Scan for the cell matching the given text and deliver its [x, y] coordinate at center. 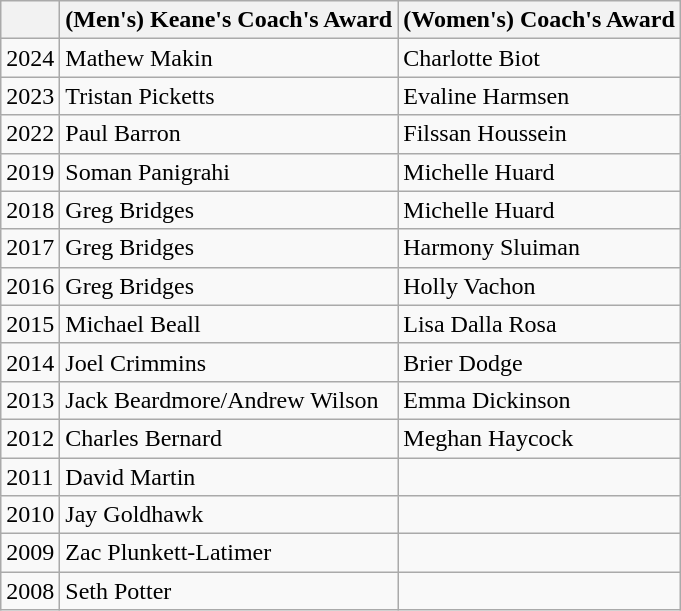
2015 [30, 324]
2011 [30, 477]
2014 [30, 362]
(Women's) Coach's Award [540, 20]
Michael Beall [229, 324]
Harmony Sluiman [540, 248]
Soman Panigrahi [229, 172]
2017 [30, 248]
2019 [30, 172]
Brier Dodge [540, 362]
Jack Beardmore/Andrew Wilson [229, 400]
Mathew Makin [229, 58]
Evaline Harmsen [540, 96]
Charles Bernard [229, 438]
Seth Potter [229, 591]
Meghan Haycock [540, 438]
Paul Barron [229, 134]
2008 [30, 591]
2018 [30, 210]
Charlotte Biot [540, 58]
2013 [30, 400]
Emma Dickinson [540, 400]
Lisa Dalla Rosa [540, 324]
2024 [30, 58]
2023 [30, 96]
2010 [30, 515]
2012 [30, 438]
Zac Plunkett-Latimer [229, 553]
Holly Vachon [540, 286]
2009 [30, 553]
Joel Crimmins [229, 362]
2022 [30, 134]
David Martin [229, 477]
(Men's) Keane's Coach's Award [229, 20]
2016 [30, 286]
Jay Goldhawk [229, 515]
Tristan Picketts [229, 96]
Filssan Houssein [540, 134]
